Pinpoint the cell where the given text exists, returning its (x, y) midpoint coordinate. 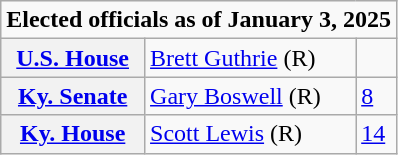
Scott Lewis (R) (250, 134)
Gary Boswell (R) (250, 96)
U.S. House (73, 58)
14 (376, 134)
8 (376, 96)
Brett Guthrie (R) (250, 58)
Ky. Senate (73, 96)
Elected officials as of January 3, 2025 (199, 20)
Ky. House (73, 134)
